Search for the cell housing the specified text and yield its (x, y) center coordinate. 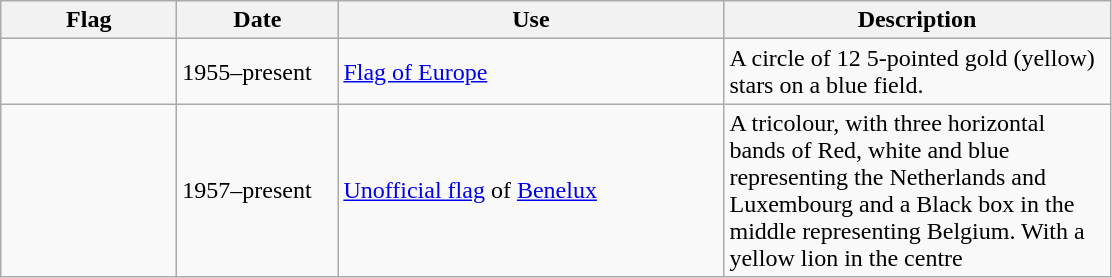
Date (258, 20)
Flag (89, 20)
Flag of Europe (531, 72)
1955–present (258, 72)
Use (531, 20)
Description (917, 20)
A circle of 12 5-pointed gold (yellow) stars on a blue field. (917, 72)
Unofficial flag of Benelux (531, 190)
1957–present (258, 190)
